Determine the (x, y) coordinate at the center of the cell enclosing the given text.  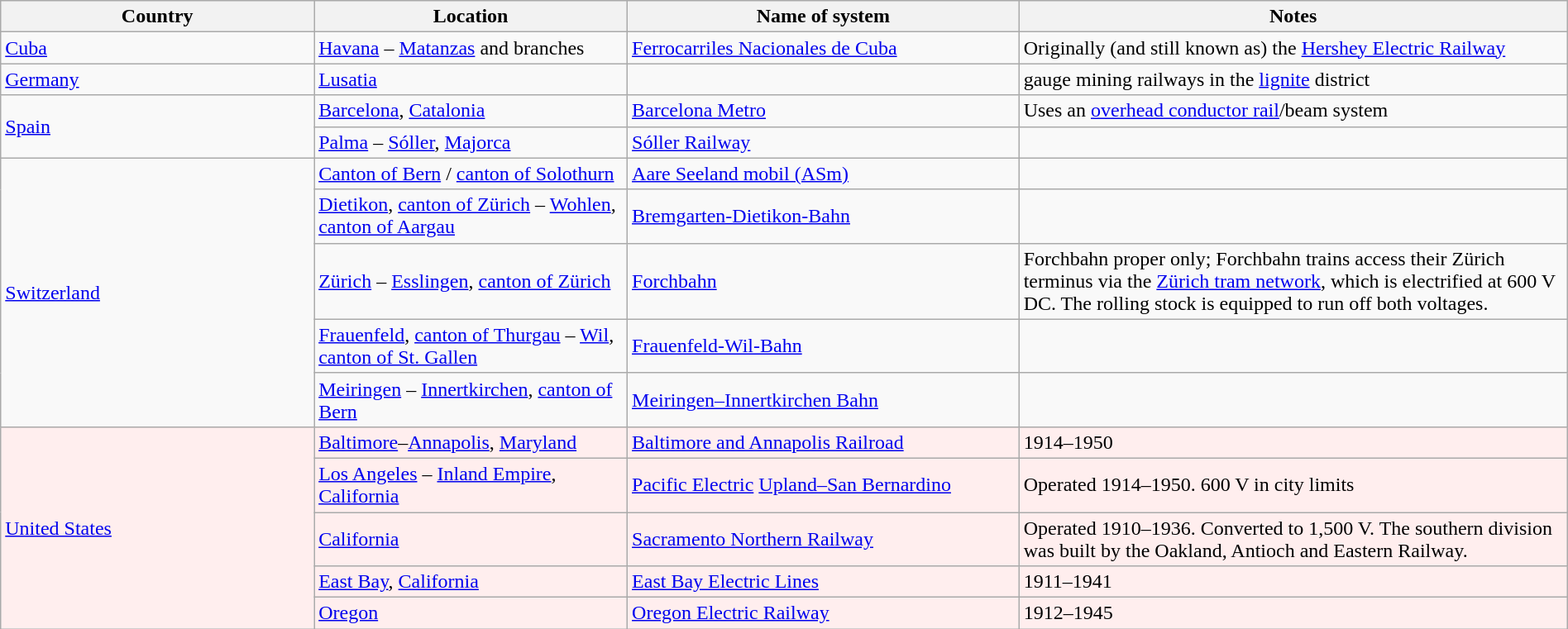
Originally (and still known as) the Hershey Electric Railway (1293, 48)
Dietikon, canton of Zürich – Wohlen, canton of Aargau (471, 217)
Frauenfeld-Wil-Bahn (824, 345)
1914–1950 (1293, 442)
Zürich – Esslingen, canton of Zürich (471, 281)
California (471, 539)
Cuba (157, 48)
Barcelona Metro (824, 111)
Operated 1910–1936. Converted to 1,500 V. The southern division was built by the Oakland, Antioch and Eastern Railway. (1293, 539)
Switzerland (157, 293)
Meiringen – Innertkirchen, canton of Bern (471, 400)
Los Angeles – Inland Empire, California (471, 484)
East Bay, California (471, 582)
Uses an overhead conductor rail/beam system (1293, 111)
Name of system (824, 17)
Sóller Railway (824, 142)
East Bay Electric Lines (824, 582)
Baltimore–Annapolis, Maryland (471, 442)
Location (471, 17)
United States (157, 527)
Forchbahn (824, 281)
Oregon Electric Railway (824, 613)
Oregon (471, 613)
Ferrocarriles Nacionales de Cuba (824, 48)
Operated 1914–1950. 600 V in city limits (1293, 484)
Aare Seeland mobil (ASm) (824, 174)
Bremgarten-Dietikon-Bahn (824, 217)
1911–1941 (1293, 582)
Baltimore and Annapolis Railroad (824, 442)
Frauenfeld, canton of Thurgau – Wil, canton of St. Gallen (471, 345)
1912–1945 (1293, 613)
Havana – Matanzas and branches (471, 48)
Spain (157, 126)
Barcelona, Catalonia (471, 111)
gauge mining railways in the lignite district (1293, 79)
Meiringen–Innertkirchen Bahn (824, 400)
Canton of Bern / canton of Solothurn (471, 174)
Germany (157, 79)
Palma – Sóller, Majorca (471, 142)
Notes (1293, 17)
Pacific Electric Upland–San Bernardino (824, 484)
Country (157, 17)
Sacramento Northern Railway (824, 539)
Lusatia (471, 79)
